For the text-containing cell, return its midpoint in (X, Y) coordinate format. 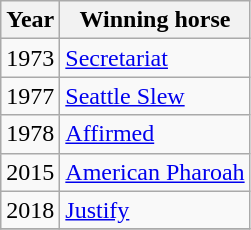
Affirmed (155, 134)
Justify (155, 210)
1977 (30, 96)
American Pharoah (155, 172)
2018 (30, 210)
Year (30, 20)
Winning horse (155, 20)
1973 (30, 58)
2015 (30, 172)
Secretariat (155, 58)
1978 (30, 134)
Seattle Slew (155, 96)
